Output the (X, Y) coordinate of the center of the cell containing the given text.  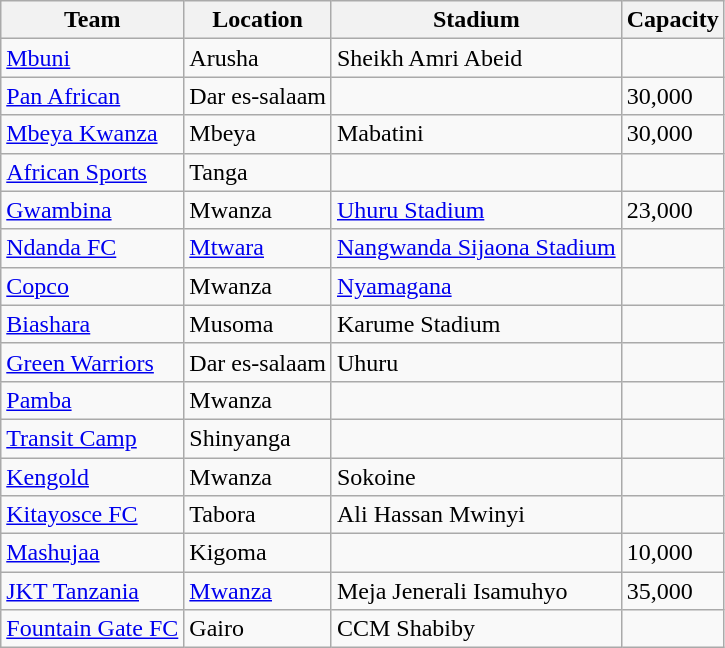
Tabora (258, 515)
Mbeya (258, 134)
Meja Jenerali Isamuhyo (476, 591)
Biashara (92, 324)
Arusha (258, 58)
Pan African (92, 96)
Transit Camp (92, 438)
Copco (92, 286)
Mtwara (258, 248)
Stadium (476, 20)
Green Warriors (92, 362)
Sokoine (476, 477)
Mabatini (476, 134)
Karume Stadium (476, 324)
African Sports (92, 172)
Musoma (258, 324)
Kigoma (258, 553)
Sheikh Amri Abeid (476, 58)
CCM Shabiby (476, 629)
Tanga (258, 172)
Gwambina (92, 210)
10,000 (672, 553)
Uhuru (476, 362)
Team (92, 20)
Nangwanda Sijaona Stadium (476, 248)
35,000 (672, 591)
Ali Hassan Mwinyi (476, 515)
Gairo (258, 629)
Kitayosce FC (92, 515)
Mbuni (92, 58)
Shinyanga (258, 438)
23,000 (672, 210)
Mashujaa (92, 553)
Fountain Gate FC (92, 629)
JKT Tanzania (92, 591)
Nyamagana (476, 286)
Location (258, 20)
Mbeya Kwanza (92, 134)
Ndanda FC (92, 248)
Capacity (672, 20)
Uhuru Stadium (476, 210)
Kengold (92, 477)
Pamba (92, 400)
